Return the [x, y] coordinate for the center point of the cell that contains the specified text.  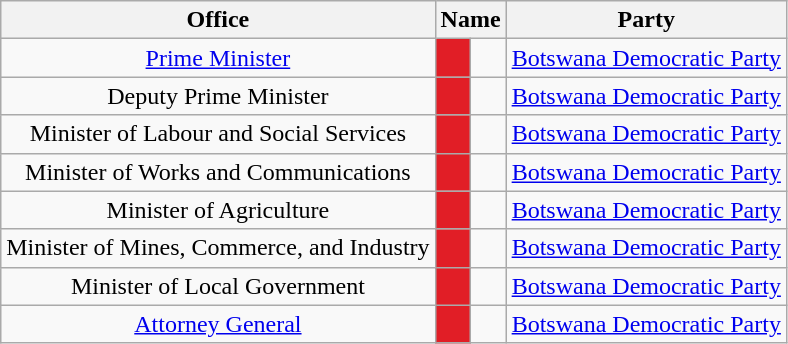
Minister of Works and Communications [218, 172]
Attorney General [218, 324]
Minister of Agriculture [218, 210]
Minister of Mines, Commerce, and Industry [218, 248]
Minister of Local Government [218, 286]
Office [218, 20]
Deputy Prime Minister [218, 96]
Prime Minister [218, 58]
Name [470, 20]
Minister of Labour and Social Services [218, 134]
Party [646, 20]
